Find where the given text appears and provide that cell's center as [x, y] coordinate. 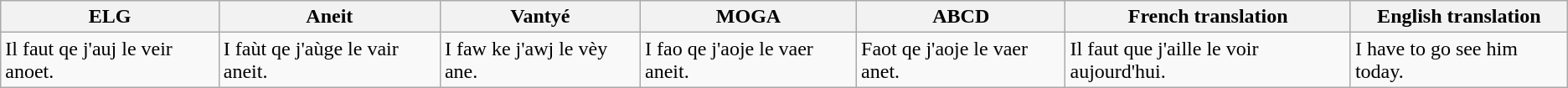
I faw ke j'awj le vèy ane. [539, 60]
ABCD [962, 17]
I have to go see him today. [1459, 60]
Aneit [329, 17]
I faùt qe j'aùge le vair aneit. [329, 60]
Il faut que j'aille le voir aujourd'hui. [1208, 60]
French translation [1208, 17]
Faot qe j'aoje le vaer anet. [962, 60]
MOGA [748, 17]
Il faut qe j'auj le veir anoet. [111, 60]
Vantyé [539, 17]
I fao qe j'aoje le vaer aneit. [748, 60]
English translation [1459, 17]
ELG [111, 17]
